For the text-containing cell, return its midpoint in [X, Y] coordinate format. 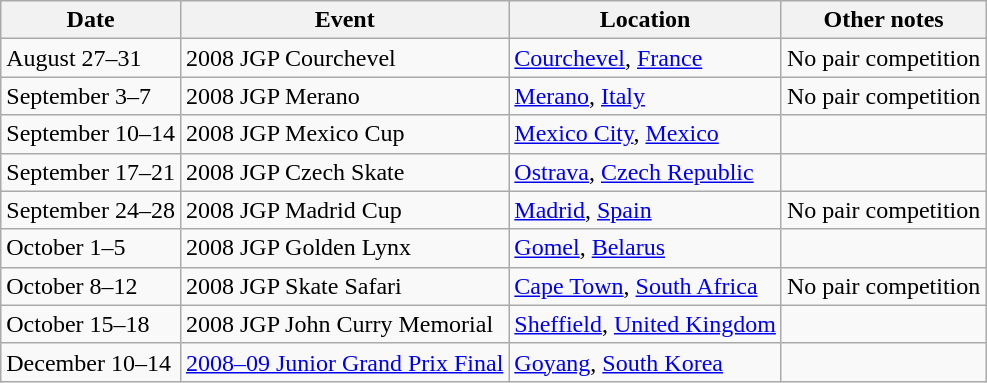
2008 JGP Merano [344, 96]
Ostrava, Czech Republic [646, 172]
October 8–12 [91, 286]
Madrid, Spain [646, 210]
Gomel, Belarus [646, 248]
December 10–14 [91, 362]
Merano, Italy [646, 96]
September 3–7 [91, 96]
September 17–21 [91, 172]
Location [646, 20]
2008 JGP Czech Skate [344, 172]
Sheffield, United Kingdom [646, 324]
2008 JGP Madrid Cup [344, 210]
2008 JGP Skate Safari [344, 286]
August 27–31 [91, 58]
Other notes [883, 20]
September 10–14 [91, 134]
Cape Town, South Africa [646, 286]
Courchevel, France [646, 58]
Goyang, South Korea [646, 362]
2008 JGP John Curry Memorial [344, 324]
Mexico City, Mexico [646, 134]
2008 JGP Golden Lynx [344, 248]
2008 JGP Courchevel [344, 58]
Date [91, 20]
2008–09 Junior Grand Prix Final [344, 362]
October 1–5 [91, 248]
September 24–28 [91, 210]
October 15–18 [91, 324]
Event [344, 20]
2008 JGP Mexico Cup [344, 134]
